Extract the (X, Y) coordinate from the center of the cell holding the provided text.  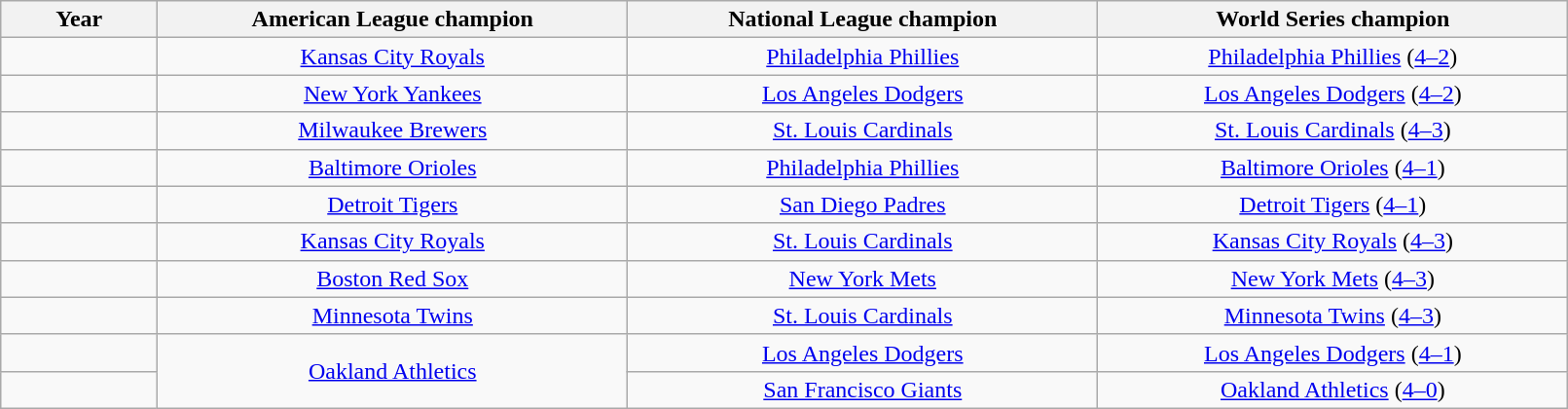
Milwaukee Brewers (393, 130)
New York Mets (4–3) (1333, 279)
Baltimore Orioles (4–1) (1333, 167)
Los Angeles Dodgers (4–2) (1333, 93)
San Francisco Giants (862, 390)
New York Mets (862, 279)
Minnesota Twins (4–3) (1333, 316)
National League champion (862, 19)
New York Yankees (393, 93)
Detroit Tigers (4–1) (1333, 204)
Boston Red Sox (393, 279)
World Series champion (1333, 19)
Minnesota Twins (393, 316)
Detroit Tigers (393, 204)
San Diego Padres (862, 204)
St. Louis Cardinals (4–3) (1333, 130)
Kansas City Royals (4–3) (1333, 242)
Oakland Athletics (393, 371)
Baltimore Orioles (393, 167)
American League champion (393, 19)
Year (80, 19)
Los Angeles Dodgers (4–1) (1333, 353)
Oakland Athletics (4–0) (1333, 390)
Philadelphia Phillies (4–2) (1333, 56)
